Pinpoint the cell where the given text exists, returning its (X, Y) midpoint coordinate. 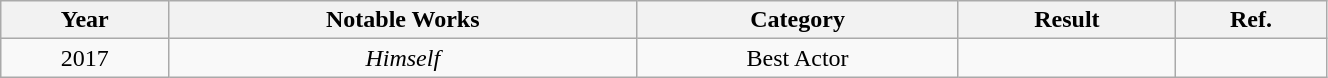
2017 (85, 58)
Notable Works (403, 20)
Year (85, 20)
Category (798, 20)
Result (1066, 20)
Best Actor (798, 58)
Himself (403, 58)
Ref. (1252, 20)
